Scan for the cell matching the given text and deliver its [X, Y] coordinate at center. 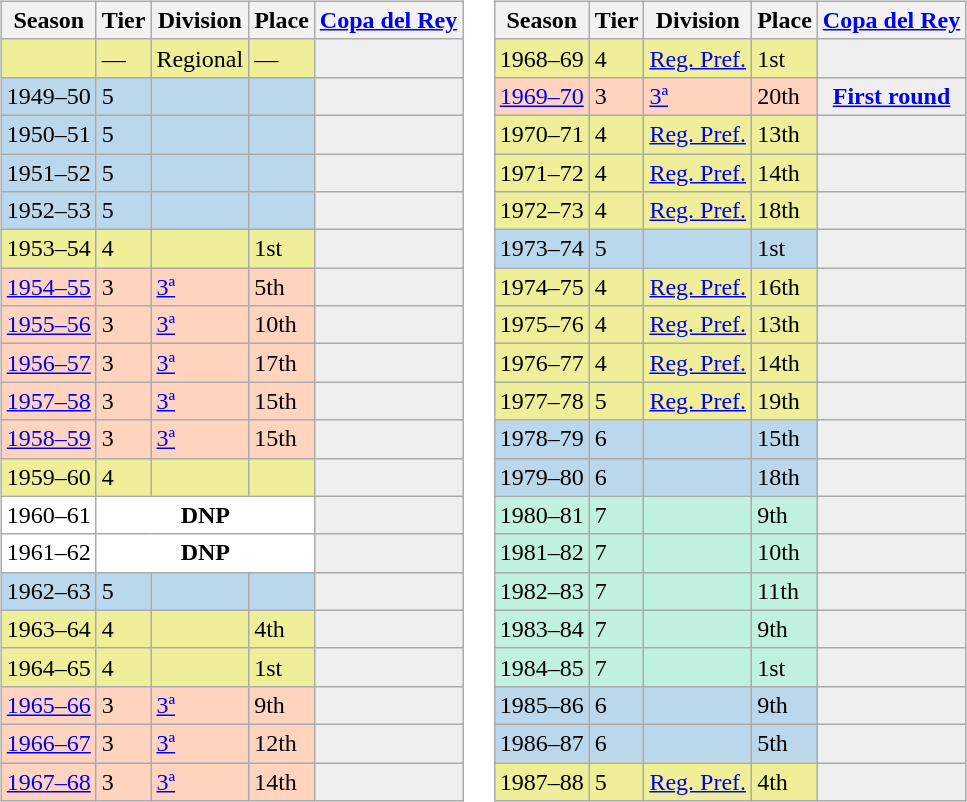
1963–64 [48, 629]
1973–74 [542, 249]
1985–86 [542, 705]
1960–61 [48, 515]
1958–59 [48, 439]
1961–62 [48, 553]
19th [785, 401]
1980–81 [542, 515]
First round [891, 96]
20th [785, 96]
1977–78 [542, 401]
12th [282, 743]
1967–68 [48, 781]
11th [785, 591]
1969–70 [542, 96]
1964–65 [48, 667]
1976–77 [542, 363]
1986–87 [542, 743]
1971–72 [542, 173]
16th [785, 287]
1955–56 [48, 325]
17th [282, 363]
1949–50 [48, 96]
1987–88 [542, 781]
Regional [200, 58]
1950–51 [48, 134]
1951–52 [48, 173]
1965–66 [48, 705]
1970–71 [542, 134]
1966–67 [48, 743]
1982–83 [542, 591]
1968–69 [542, 58]
1979–80 [542, 477]
1983–84 [542, 629]
1975–76 [542, 325]
1956–57 [48, 363]
1952–53 [48, 211]
1978–79 [542, 439]
1984–85 [542, 667]
1962–63 [48, 591]
1972–73 [542, 211]
1953–54 [48, 249]
1959–60 [48, 477]
1981–82 [542, 553]
1957–58 [48, 401]
1974–75 [542, 287]
1954–55 [48, 287]
